Return [X, Y] of the center of cell containing provided text 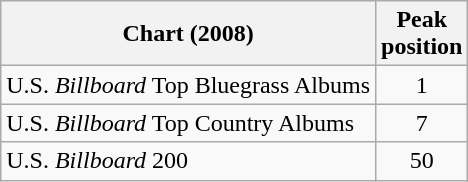
U.S. Billboard 200 [188, 161]
Chart (2008) [188, 34]
1 [422, 85]
50 [422, 161]
7 [422, 123]
Peakposition [422, 34]
U.S. Billboard Top Bluegrass Albums [188, 85]
U.S. Billboard Top Country Albums [188, 123]
